Identify which cell holds the provided text, then report its [X, Y] central coordinate. 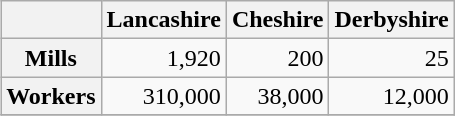
1,920 [164, 58]
Workers [51, 96]
200 [278, 58]
310,000 [164, 96]
Derbyshire [392, 20]
25 [392, 58]
Cheshire [278, 20]
12,000 [392, 96]
38,000 [278, 96]
Mills [51, 58]
Lancashire [164, 20]
